From the cell containing the given text, extract its center point as [x, y] coordinate. 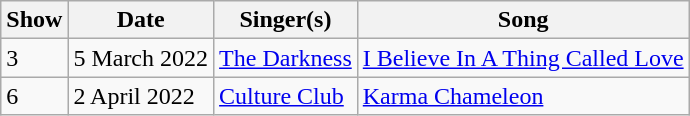
The Darkness [286, 58]
Song [523, 20]
6 [34, 96]
2 April 2022 [141, 96]
Culture Club [286, 96]
Karma Chameleon [523, 96]
I Believe In A Thing Called Love [523, 58]
5 March 2022 [141, 58]
Date [141, 20]
3 [34, 58]
Singer(s) [286, 20]
Show [34, 20]
